Identify which cell holds the provided text, then report its (X, Y) central coordinate. 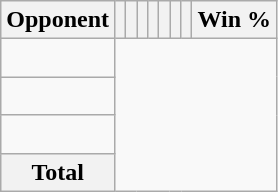
Win % (234, 20)
Opponent (58, 20)
Total (58, 172)
